Search for the cell housing the specified text and yield its [x, y] center coordinate. 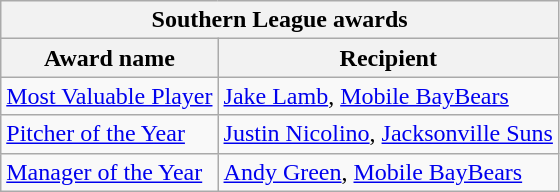
Recipient [388, 58]
Pitcher of the Year [110, 134]
Jake Lamb, Mobile BayBears [388, 96]
Justin Nicolino, Jacksonville Suns [388, 134]
Andy Green, Mobile BayBears [388, 172]
Manager of the Year [110, 172]
Most Valuable Player [110, 96]
Award name [110, 58]
Southern League awards [280, 20]
